Search for the cell housing the specified text and yield its [X, Y] center coordinate. 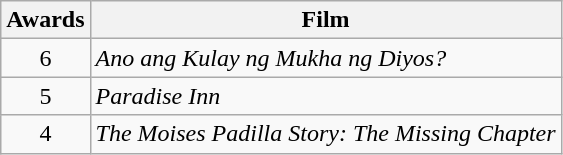
The Moises Padilla Story: The Missing Chapter [326, 134]
Paradise Inn [326, 96]
6 [46, 58]
4 [46, 134]
5 [46, 96]
Film [326, 20]
Awards [46, 20]
Ano ang Kulay ng Mukha ng Diyos? [326, 58]
